Capture the cell that displays the provided text and extract its (X, Y) central coordinate. 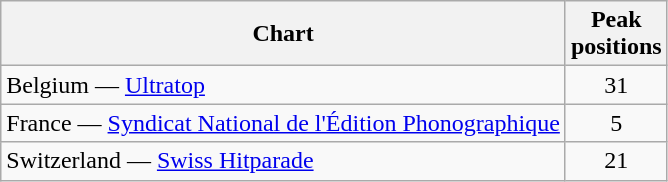
Switzerland — Swiss Hitparade (284, 161)
Belgium — Ultratop (284, 85)
France — Syndicat National de l'Édition Phonographique (284, 123)
31 (616, 85)
5 (616, 123)
Peakpositions (616, 34)
21 (616, 161)
Chart (284, 34)
